Locate the cell with the specified text and output its (x, y) center coordinate. 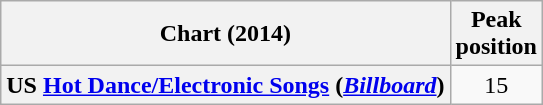
US Hot Dance/Electronic Songs (Billboard) (226, 85)
Chart (2014) (226, 34)
Peakposition (496, 34)
15 (496, 85)
